Search for the cell housing the specified text and yield its (X, Y) center coordinate. 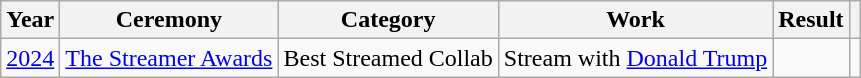
2024 (30, 58)
Category (388, 20)
Ceremony (169, 20)
Year (30, 20)
Stream with Donald Trump (635, 58)
The Streamer Awards (169, 58)
Work (635, 20)
Best Streamed Collab (388, 58)
Result (811, 20)
